Search for the cell housing the specified text and yield its (x, y) center coordinate. 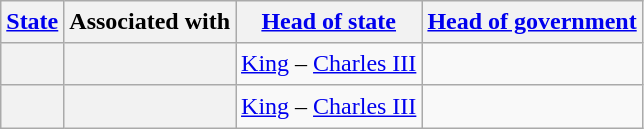
Associated with (150, 22)
Head of government (532, 22)
Head of state (329, 22)
State (32, 22)
